Determine the (X, Y) coordinate at the center of the cell enclosing the given text.  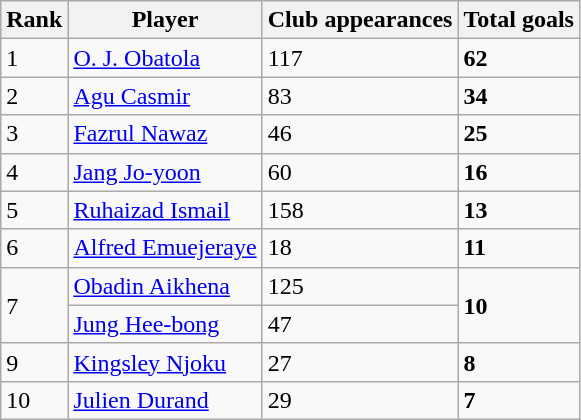
Club appearances (360, 20)
Obadin Aikhena (165, 286)
11 (519, 248)
Jung Hee-bong (165, 324)
6 (34, 248)
34 (519, 96)
16 (519, 172)
47 (360, 324)
4 (34, 172)
Ruhaizad Ismail (165, 210)
Kingsley Njoku (165, 362)
Rank (34, 20)
29 (360, 400)
27 (360, 362)
117 (360, 58)
O. J. Obatola (165, 58)
18 (360, 248)
125 (360, 286)
Total goals (519, 20)
Julien Durand (165, 400)
Alfred Emuejeraye (165, 248)
13 (519, 210)
60 (360, 172)
Player (165, 20)
Jang Jo-yoon (165, 172)
83 (360, 96)
62 (519, 58)
Agu Casmir (165, 96)
46 (360, 134)
9 (34, 362)
8 (519, 362)
3 (34, 134)
1 (34, 58)
Fazrul Nawaz (165, 134)
158 (360, 210)
25 (519, 134)
2 (34, 96)
5 (34, 210)
